Capture the cell that displays the provided text and extract its [X, Y] central coordinate. 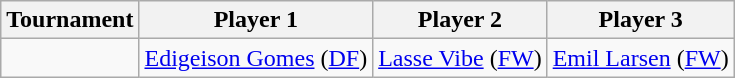
Edigeison Gomes (DF) [256, 58]
Emil Larsen (FW) [640, 58]
Player 1 [256, 20]
Tournament [70, 20]
Lasse Vibe (FW) [460, 58]
Player 3 [640, 20]
Player 2 [460, 20]
